Locate the cell with the specified text and output its [x, y] center coordinate. 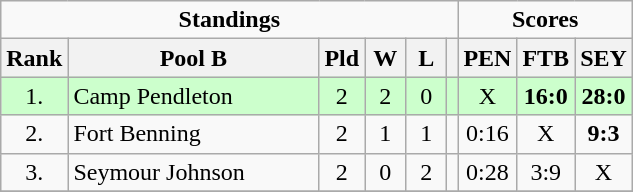
3. [34, 172]
FTB [546, 58]
Fort Benning [194, 134]
PEN [488, 58]
Pool B [194, 58]
3:9 [546, 172]
Standings [230, 20]
16:0 [546, 96]
28:0 [604, 96]
Rank [34, 58]
0:28 [488, 172]
SEY [604, 58]
Camp Pendleton [194, 96]
Scores [546, 20]
9:3 [604, 134]
W [386, 58]
Seymour Johnson [194, 172]
L [426, 58]
Pld [342, 58]
1. [34, 96]
2. [34, 134]
0:16 [488, 134]
